Locate the cell with the specified text and output its [x, y] center coordinate. 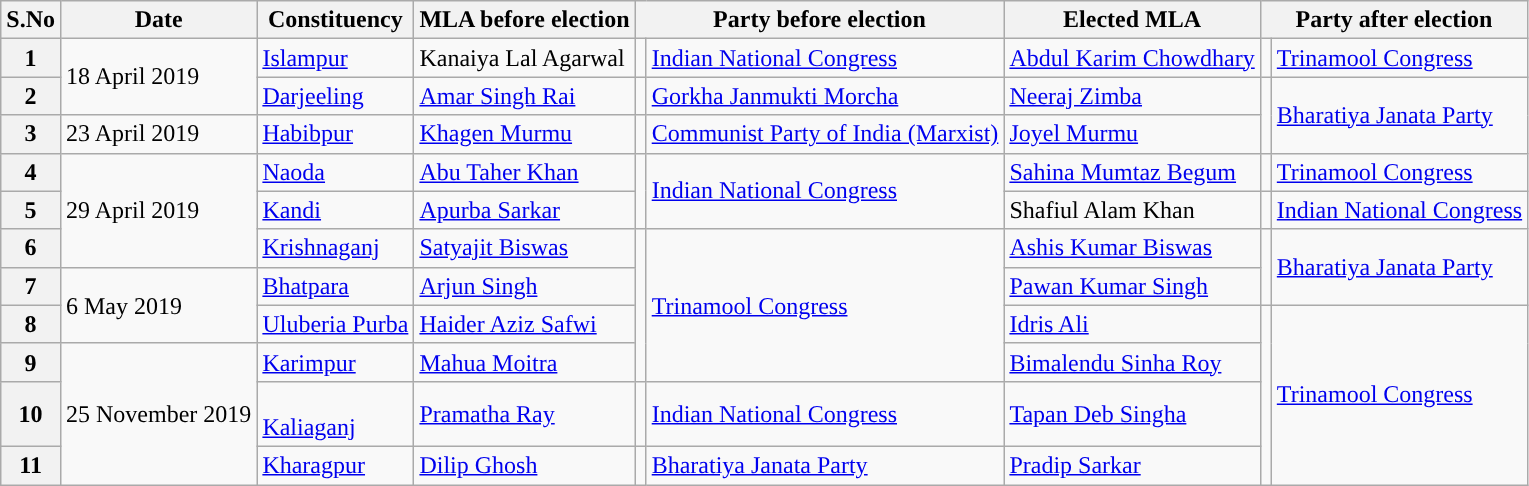
Bhatpara [336, 286]
Apurba Sarkar [524, 210]
Amar Singh Rai [524, 96]
Karimpur [336, 362]
Ashis Kumar Biswas [1132, 248]
Pramatha Ray [524, 414]
25 November 2019 [158, 414]
Naoda [336, 172]
8 [31, 324]
Abu Taher Khan [524, 172]
Date [158, 20]
Khagen Murmu [524, 134]
Shafiul Alam Khan [1132, 210]
Party after election [1394, 20]
6 May 2019 [158, 305]
Mahua Moitra [524, 362]
3 [31, 134]
4 [31, 172]
10 [31, 414]
Neeraj Zimba [1132, 96]
Communist Party of India (Marxist) [825, 134]
Pawan Kumar Singh [1132, 286]
Haider Aziz Safwi [524, 324]
18 April 2019 [158, 77]
Kanaiya Lal Agarwal [524, 58]
1 [31, 58]
Abdul Karim Chowdhary [1132, 58]
Kandi [336, 210]
9 [31, 362]
Idris Ali [1132, 324]
29 April 2019 [158, 210]
Pradip Sarkar [1132, 465]
Gorkha Janmukti Morcha [825, 96]
Islampur [336, 58]
Darjeeling [336, 96]
Kaliaganj [336, 414]
Arjun Singh [524, 286]
23 April 2019 [158, 134]
11 [31, 465]
Satyajit Biswas [524, 248]
6 [31, 248]
Joyel Murmu [1132, 134]
7 [31, 286]
Elected MLA [1132, 20]
2 [31, 96]
Kharagpur [336, 465]
Habibpur [336, 134]
S.No [31, 20]
MLA before election [524, 20]
Bimalendu Sinha Roy [1132, 362]
Krishnaganj [336, 248]
Party before election [820, 20]
Sahina Mumtaz Begum [1132, 172]
Tapan Deb Singha [1132, 414]
Constituency [336, 20]
5 [31, 210]
Uluberia Purba [336, 324]
Dilip Ghosh [524, 465]
